Pinpoint the cell where the given text exists, returning its [X, Y] midpoint coordinate. 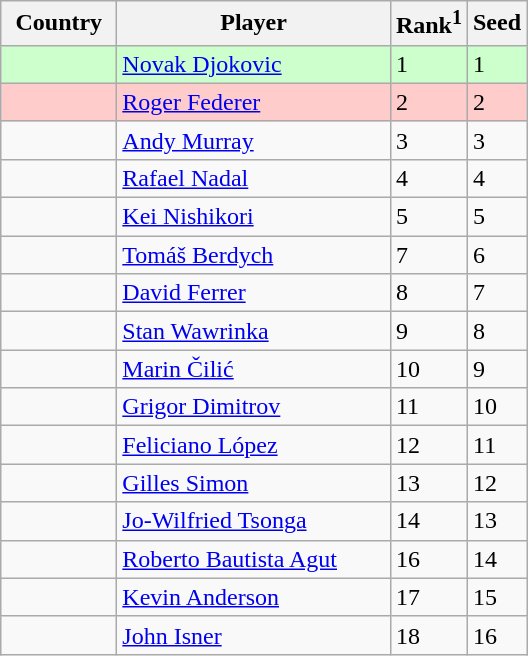
David Ferrer [254, 293]
Marin Čilić [254, 369]
18 [428, 635]
Novak Djokovic [254, 64]
Tomáš Berdych [254, 255]
17 [428, 597]
Country [59, 24]
6 [496, 255]
Stan Wawrinka [254, 331]
Rank1 [428, 24]
15 [496, 597]
Roberto Bautista Agut [254, 559]
Grigor Dimitrov [254, 407]
Jo-Wilfried Tsonga [254, 521]
Kei Nishikori [254, 217]
Gilles Simon [254, 483]
Feliciano López [254, 445]
Roger Federer [254, 102]
Andy Murray [254, 140]
Rafael Nadal [254, 178]
Kevin Anderson [254, 597]
Seed [496, 24]
Player [254, 24]
John Isner [254, 635]
